Search for the cell housing the specified text and yield its [X, Y] center coordinate. 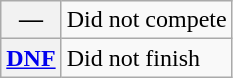
Did not finish [146, 58]
Did not compete [146, 20]
— [31, 20]
DNF [31, 58]
